Scan for the cell matching the given text and deliver its (X, Y) coordinate at center. 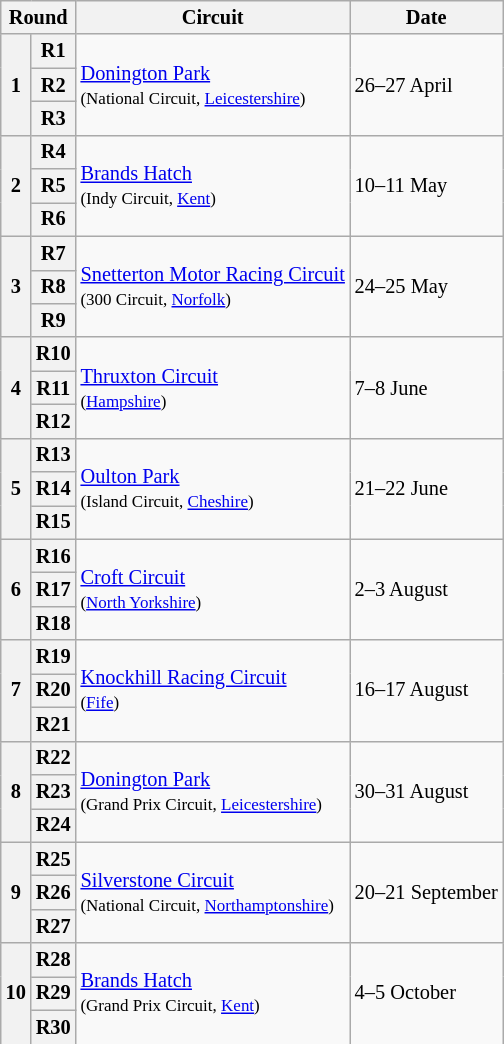
R16 (54, 556)
9 (16, 892)
R24 (54, 825)
R8 (54, 287)
R18 (54, 623)
30–31 August (426, 792)
R5 (54, 186)
Round (38, 17)
Silverstone Circuit(National Circuit, Northamptonshire) (213, 892)
Donington Park(National Circuit, Leicestershire) (213, 84)
Brands Hatch(Grand Prix Circuit, Kent) (213, 994)
10–11 May (426, 186)
R3 (54, 118)
R1 (54, 51)
Circuit (213, 17)
R4 (54, 152)
16–17 August (426, 690)
20–21 September (426, 892)
6 (16, 590)
R25 (54, 859)
R21 (54, 724)
R29 (54, 993)
24–25 May (426, 286)
R22 (54, 758)
8 (16, 792)
R7 (54, 253)
R28 (54, 960)
5 (16, 488)
R27 (54, 926)
R2 (54, 85)
R13 (54, 455)
Donington Park(Grand Prix Circuit, Leicestershire) (213, 792)
26–27 April (426, 84)
2–3 August (426, 590)
Date (426, 17)
R6 (54, 219)
R9 (54, 320)
10 (16, 994)
Knockhill Racing Circuit(Fife) (213, 690)
Snetterton Motor Racing Circuit(300 Circuit, Norfolk) (213, 286)
21–22 June (426, 488)
1 (16, 84)
R26 (54, 892)
Oulton Park(Island Circuit, Cheshire) (213, 488)
3 (16, 286)
Brands Hatch(Indy Circuit, Kent) (213, 186)
R20 (54, 690)
R23 (54, 791)
R15 (54, 522)
R10 (54, 354)
4–5 October (426, 994)
R17 (54, 589)
R12 (54, 421)
R14 (54, 489)
R19 (54, 657)
4 (16, 388)
R30 (54, 1027)
Thruxton Circuit(Hampshire) (213, 388)
R11 (54, 388)
7–8 June (426, 388)
7 (16, 690)
Croft Circuit(North Yorkshire) (213, 590)
2 (16, 186)
